Identify which cell holds the provided text, then report its (x, y) central coordinate. 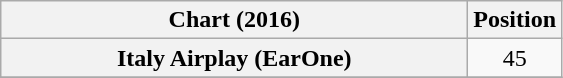
Italy Airplay (EarOne) (234, 58)
Chart (2016) (234, 20)
45 (515, 58)
Position (515, 20)
